Locate the cell with the specified text and output its [X, Y] center coordinate. 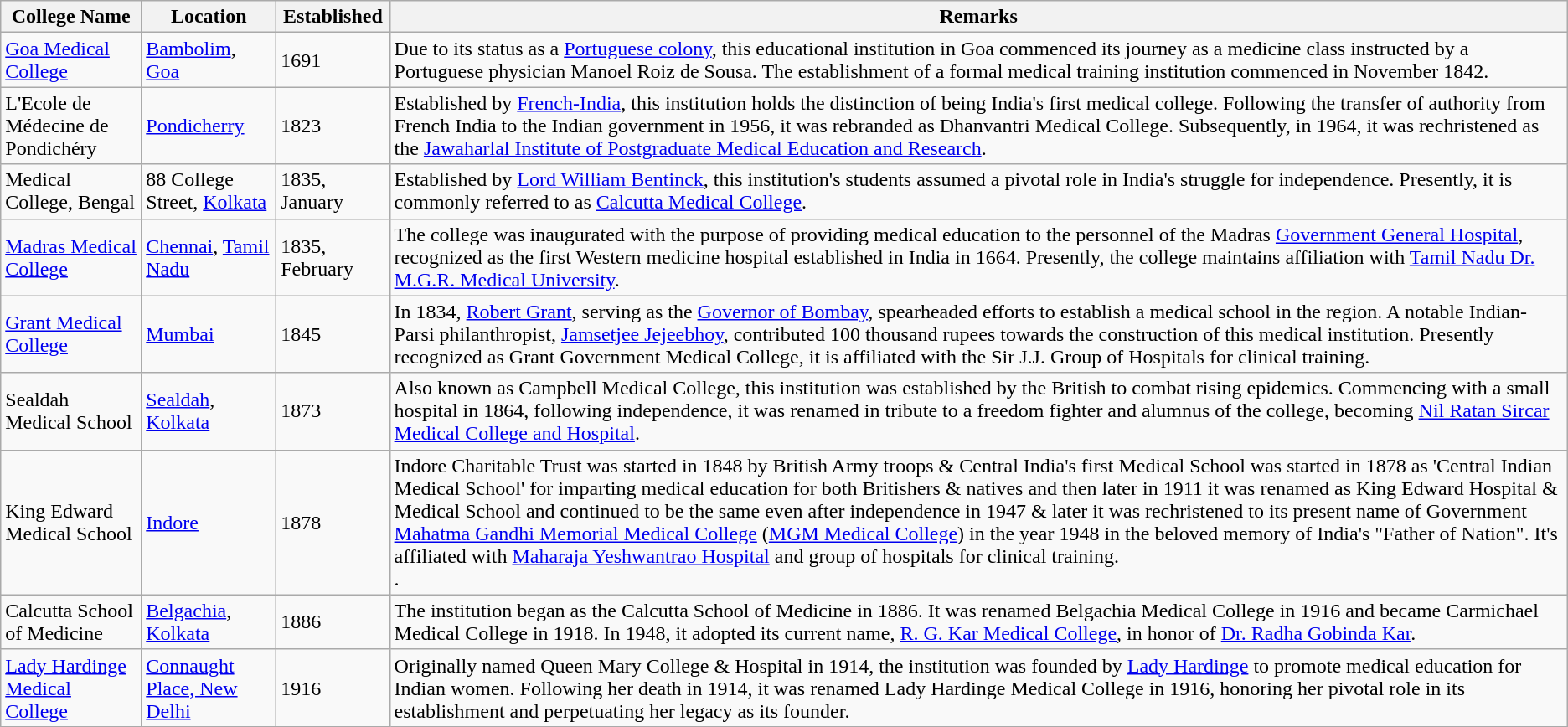
King Edward Medical School [71, 523]
Calcutta School of Medicine [71, 621]
L'Ecole de Médecine de Pondichéry [71, 126]
1886 [333, 621]
Mumbai [209, 334]
Madras Medical College [71, 257]
1845 [333, 334]
Indore [209, 523]
Established [333, 17]
Location [209, 17]
Sealdah, Kolkata [209, 411]
1878 [333, 523]
Goa Medical College [71, 60]
1823 [333, 126]
1835, January [333, 191]
Connaught Place, New Delhi [209, 688]
1873 [333, 411]
88 College Street, Kolkata [209, 191]
1691 [333, 60]
Grant Medical College [71, 334]
Medical College, Bengal [71, 191]
Chennai, Tamil Nadu [209, 257]
1835, February [333, 257]
Remarks [978, 17]
Lady Hardinge Medical College [71, 688]
Belgachia, Kolkata [209, 621]
College Name [71, 17]
1916 [333, 688]
Sealdah Medical School [71, 411]
Bambolim, Goa [209, 60]
Pondicherry [209, 126]
